Return the (X, Y) coordinate for the center point of the cell that contains the specified text.  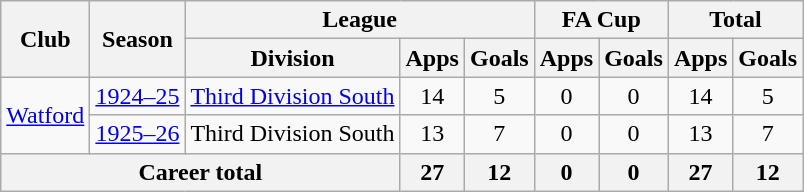
FA Cup (601, 20)
Watford (46, 115)
1924–25 (138, 96)
League (360, 20)
Club (46, 39)
1925–26 (138, 134)
Division (292, 58)
Total (735, 20)
Season (138, 39)
Career total (200, 172)
